Capture the cell that displays the provided text and extract its [x, y] central coordinate. 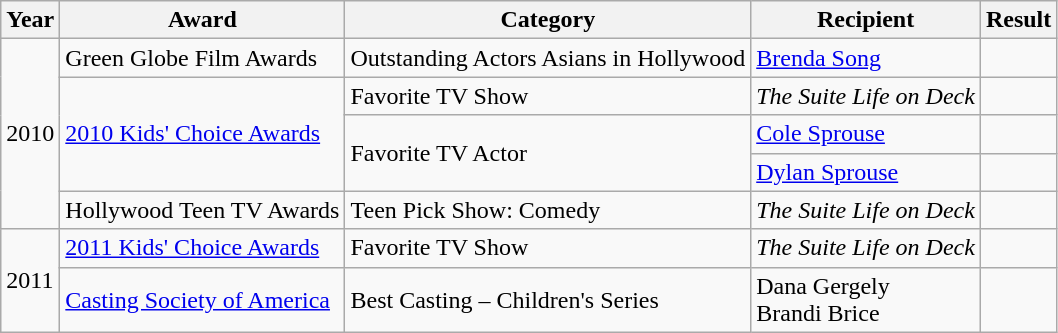
Year [30, 20]
2010 Kids' Choice Awards [202, 134]
Favorite TV Actor [548, 153]
Category [548, 20]
Brenda Song [866, 58]
Casting Society of America [202, 300]
Recipient [866, 20]
2011 [30, 280]
2010 [30, 134]
Green Globe Film Awards [202, 58]
Cole Sprouse [866, 134]
Dana GergelyBrandi Brice [866, 300]
2011 Kids' Choice Awards [202, 248]
Teen Pick Show: Comedy [548, 210]
Outstanding Actors Asians in Hollywood [548, 58]
Hollywood Teen TV Awards [202, 210]
Result [1018, 20]
Best Casting – Children's Series [548, 300]
Dylan Sprouse [866, 172]
Award [202, 20]
